Identify which cell holds the provided text, then report its (X, Y) central coordinate. 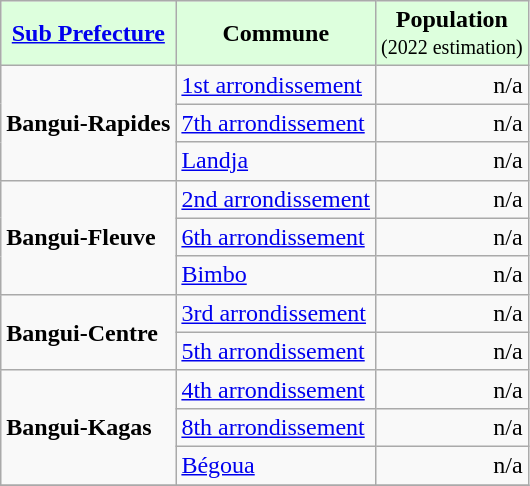
Population(2022 estimation) (452, 34)
8th arrondissement (276, 427)
Bégoua (276, 465)
3rd arrondissement (276, 313)
Landja (276, 161)
Bangui-Fleuve (88, 237)
5th arrondissement (276, 351)
4th arrondissement (276, 389)
Bimbo (276, 275)
2nd arrondissement (276, 199)
Bangui-Centre (88, 332)
Bangui-Kagas (88, 427)
7th arrondissement (276, 123)
Bangui-Rapides (88, 123)
6th arrondissement (276, 237)
Commune (276, 34)
1st arrondissement (276, 85)
Sub Prefecture (88, 34)
